Identify which cell holds the provided text, then report its (x, y) central coordinate. 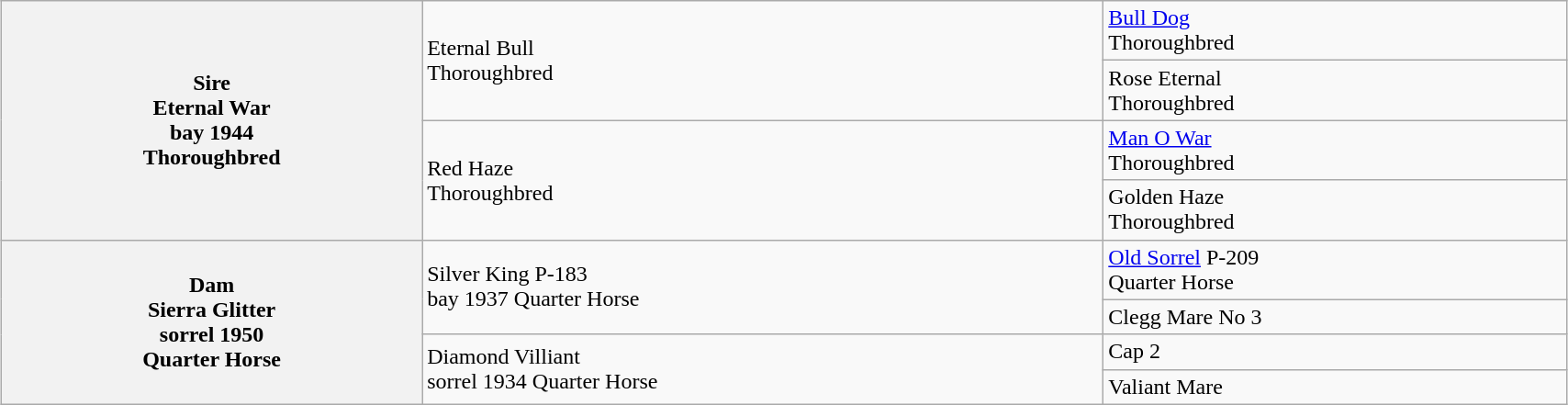
Golden HazeThoroughbred (1335, 209)
DamSierra Glittersorrel 1950Quarter Horse (212, 321)
Valiant Mare (1335, 387)
Bull DogThoroughbred (1335, 31)
Cap 2 (1335, 352)
SireEternal Warbay 1944Thoroughbred (212, 120)
Rose EternalThoroughbred (1335, 90)
Eternal BullThoroughbred (763, 61)
Diamond Villiantsorrel 1934 Quarter Horse (763, 369)
Silver King P-183bay 1937 Quarter Horse (763, 287)
Old Sorrel P-209Quarter Horse (1335, 270)
Red HazeThoroughbred (763, 180)
Man O WarThoroughbred (1335, 151)
Clegg Mare No 3 (1335, 317)
